For the text-containing cell, return its midpoint in (x, y) coordinate format. 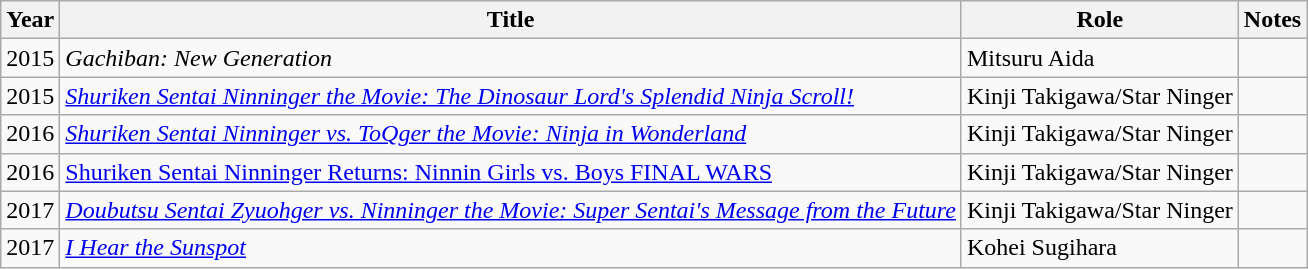
Doubutsu Sentai Zyuohger vs. Ninninger the Movie: Super Sentai's Message from the Future (511, 210)
Shuriken Sentai Ninninger the Movie: The Dinosaur Lord's Splendid Ninja Scroll! (511, 96)
Gachiban: New Generation (511, 58)
Notes (1272, 20)
Kohei Sugihara (1100, 248)
Role (1100, 20)
Title (511, 20)
Year (30, 20)
Mitsuru Aida (1100, 58)
Shuriken Sentai Ninninger Returns: Ninnin Girls vs. Boys FINAL WARS (511, 172)
I Hear the Sunspot (511, 248)
Shuriken Sentai Ninninger vs. ToQger the Movie: Ninja in Wonderland (511, 134)
